Provide the [X, Y] coordinate of the cell's center where the given text is located.  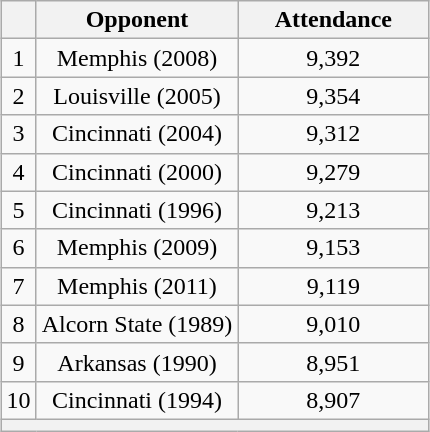
5 [18, 210]
Memphis (2011) [137, 286]
8,951 [334, 362]
9,119 [334, 286]
9,312 [334, 134]
9,213 [334, 210]
8,907 [334, 400]
Louisville (2005) [137, 96]
9,392 [334, 58]
3 [18, 134]
Arkansas (1990) [137, 362]
Cincinnati (2004) [137, 134]
7 [18, 286]
9 [18, 362]
Cincinnati (1994) [137, 400]
9,354 [334, 96]
4 [18, 172]
Alcorn State (1989) [137, 324]
6 [18, 248]
Opponent [137, 20]
1 [18, 58]
9,279 [334, 172]
10 [18, 400]
9,153 [334, 248]
Memphis (2008) [137, 58]
Memphis (2009) [137, 248]
Cincinnati (1996) [137, 210]
9,010 [334, 324]
Cincinnati (2000) [137, 172]
2 [18, 96]
8 [18, 324]
Attendance [334, 20]
